Scan for the cell matching the given text and deliver its [x, y] coordinate at center. 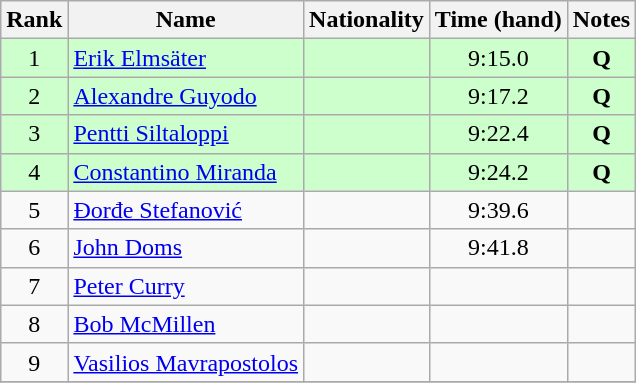
Time (hand) [498, 20]
Bob McMillen [186, 324]
9:15.0 [498, 58]
5 [34, 210]
Constantino Miranda [186, 172]
John Doms [186, 248]
4 [34, 172]
9:39.6 [498, 210]
3 [34, 134]
7 [34, 286]
9:22.4 [498, 134]
Pentti Siltaloppi [186, 134]
1 [34, 58]
Nationality [367, 20]
9:24.2 [498, 172]
2 [34, 96]
Name [186, 20]
Notes [601, 20]
9:41.8 [498, 248]
Erik Elmsäter [186, 58]
9:17.2 [498, 96]
Alexandre Guyodo [186, 96]
Peter Curry [186, 286]
Vasilios Mavrapostolos [186, 362]
8 [34, 324]
6 [34, 248]
Đorđe Stefanović [186, 210]
9 [34, 362]
Rank [34, 20]
